Detect which cell encompasses the target text, then output its [X, Y] center coordinate. 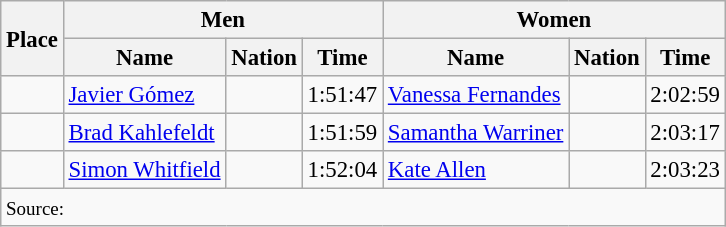
Kate Allen [476, 170]
Simon Whitfield [144, 170]
1:52:04 [342, 170]
Source: [364, 208]
Women [554, 20]
1:51:47 [342, 95]
Brad Kahlefeldt [144, 133]
2:02:59 [685, 95]
1:51:59 [342, 133]
Place [32, 38]
Samantha Warriner [476, 133]
Vanessa Fernandes [476, 95]
2:03:23 [685, 170]
Men [222, 20]
Javier Gómez [144, 95]
2:03:17 [685, 133]
